Pinpoint the cell where the given text exists, returning its (X, Y) midpoint coordinate. 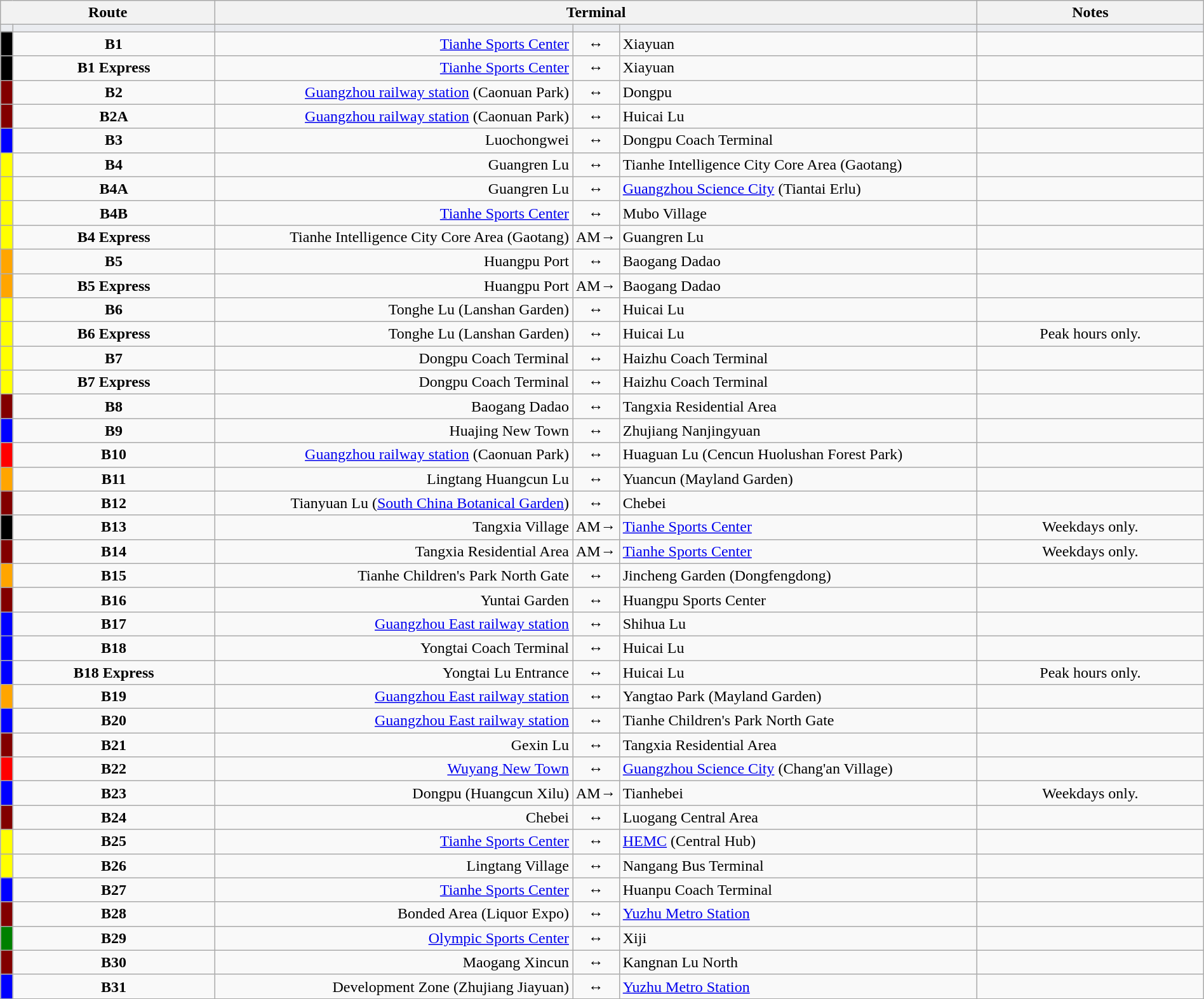
Notes (1090, 13)
Tangxia Village (394, 527)
B4 Express (114, 237)
B31 (114, 986)
Huanpu Coach Terminal (798, 890)
B6 Express (114, 334)
B9 (114, 431)
B8 (114, 406)
B25 (114, 841)
Yuancun (Mayland Garden) (798, 479)
B29 (114, 938)
Zhujiang Nanjingyuan (798, 431)
B24 (114, 817)
B7 Express (114, 382)
Yongtai Lu Entrance (394, 673)
B18 Express (114, 673)
B22 (114, 769)
Jincheng Garden (Dongfengdong) (798, 575)
Tianhebei (798, 793)
B15 (114, 575)
Kangnan Lu North (798, 962)
Yuntai Garden (394, 600)
Development Zone (Zhujiang Jiayuan) (394, 986)
B13 (114, 527)
B17 (114, 624)
Lingtang Village (394, 866)
Nangang Bus Terminal (798, 866)
Luochongwei (394, 140)
B6 (114, 310)
B30 (114, 962)
B5 Express (114, 285)
Shihua Lu (798, 624)
Yangtao Park (Mayland Garden) (798, 697)
B16 (114, 600)
Route (108, 13)
Tianyuan Lu (South China Botanical Garden) (394, 503)
Yongtai Coach Terminal (394, 648)
B21 (114, 745)
Bonded Area (Liquor Expo) (394, 914)
Mubo Village (798, 213)
B18 (114, 648)
B28 (114, 914)
Dongpu (Huangcun Xilu) (394, 793)
B26 (114, 866)
Gexin Lu (394, 745)
B5 (114, 261)
B7 (114, 358)
B11 (114, 479)
Guangzhou Science City (Tiantai Erlu) (798, 189)
Terminal (596, 13)
B12 (114, 503)
Huajing New Town (394, 431)
B4A (114, 189)
B23 (114, 793)
B2A (114, 116)
B4 (114, 164)
Olympic Sports Center (394, 938)
Huaguan Lu (Cencun Huolushan Forest Park) (798, 455)
Lingtang Huangcun Lu (394, 479)
Huangpu Sports Center (798, 600)
B3 (114, 140)
B20 (114, 721)
B1 (114, 44)
B1 Express (114, 68)
Maogang Xincun (394, 962)
B4B (114, 213)
Luogang Central Area (798, 817)
B2 (114, 92)
B14 (114, 551)
Guangzhou Science City (Chang'an Village) (798, 769)
HEMC (Central Hub) (798, 841)
B27 (114, 890)
B10 (114, 455)
B19 (114, 697)
Dongpu (798, 92)
Xiji (798, 938)
Wuyang New Town (394, 769)
